Locate the cell with the specified text and output its (x, y) center coordinate. 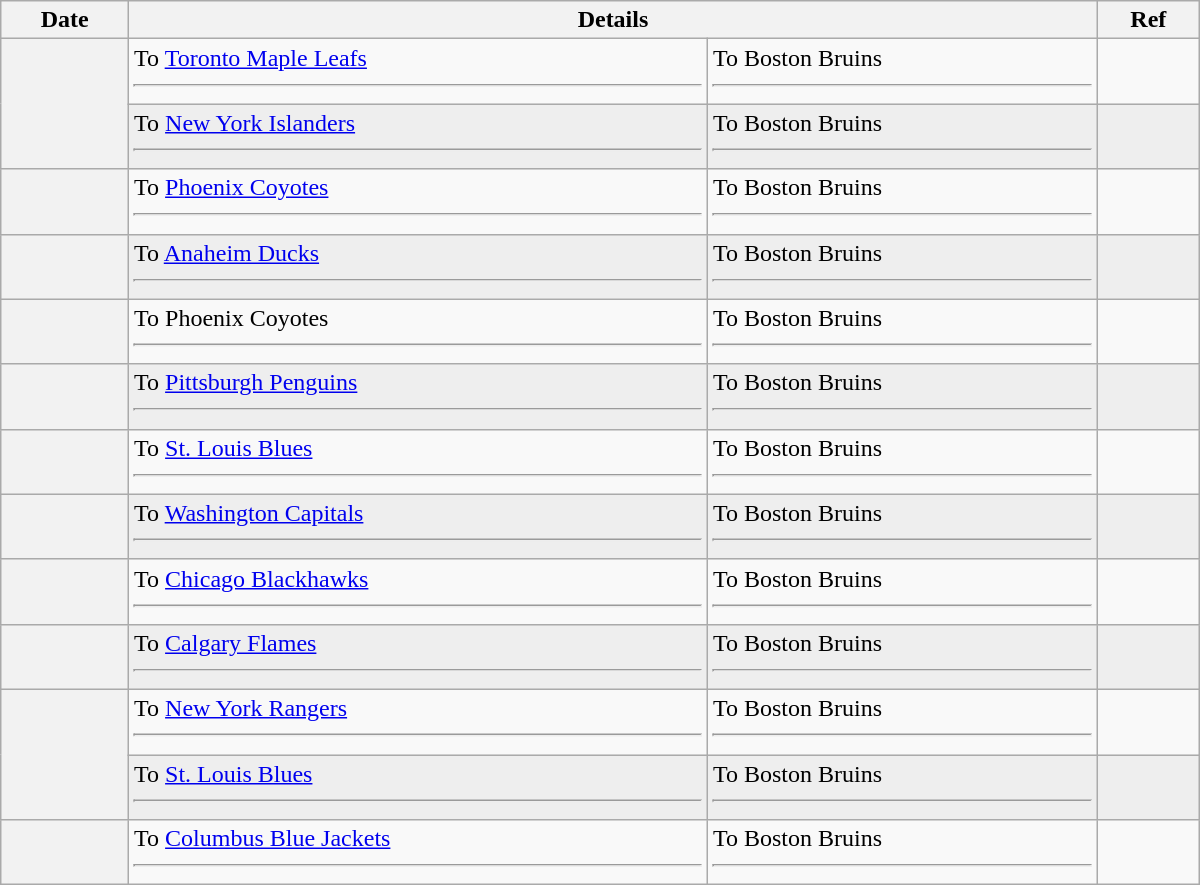
To Chicago Blackhawks (418, 592)
To Pittsburgh Penguins (418, 396)
To Calgary Flames (418, 656)
To New York Islanders (418, 136)
To Anaheim Ducks (418, 266)
Details (614, 20)
To Columbus Blue Jackets (418, 852)
To Washington Capitals (418, 526)
Date (65, 20)
Ref (1148, 20)
To Toronto Maple Leafs (418, 72)
To New York Rangers (418, 722)
